From the cell containing the given text, extract its center point as [X, Y] coordinate. 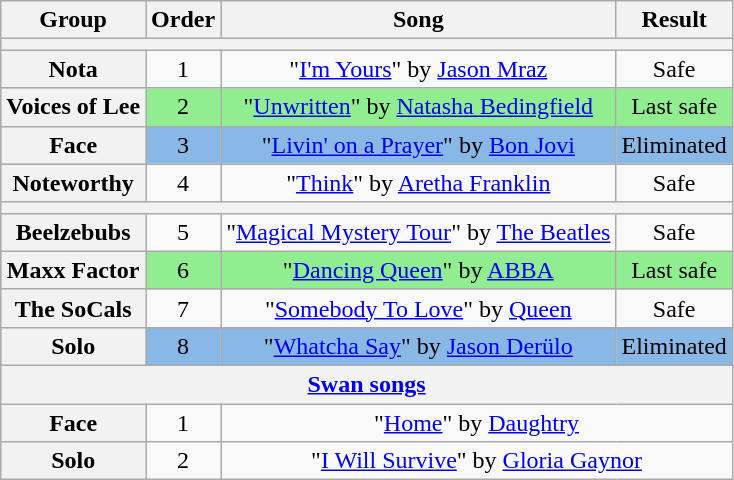
4 [184, 183]
6 [184, 270]
"Livin' on a Prayer" by Bon Jovi [418, 145]
"I Will Survive" by Gloria Gaynor [477, 461]
Voices of Lee [74, 107]
"Home" by Daughtry [477, 423]
Song [418, 20]
Group [74, 20]
5 [184, 232]
"Think" by Aretha Franklin [418, 183]
8 [184, 346]
Result [674, 20]
Noteworthy [74, 183]
"Magical Mystery Tour" by The Beatles [418, 232]
Maxx Factor [74, 270]
7 [184, 308]
"Whatcha Say" by Jason Derülo [418, 346]
"Dancing Queen" by ABBA [418, 270]
Nota [74, 69]
"Unwritten" by Natasha Bedingfield [418, 107]
"I'm Yours" by Jason Mraz [418, 69]
Order [184, 20]
Swan songs [367, 384]
"Somebody To Love" by Queen [418, 308]
The SoCals [74, 308]
3 [184, 145]
Beelzebubs [74, 232]
